Find where the given text appears and provide that cell's center as [X, Y] coordinate. 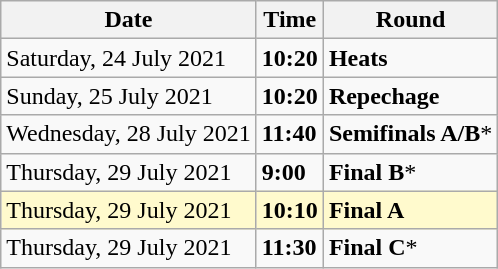
Final B* [410, 172]
10:10 [290, 210]
Time [290, 20]
Final A [410, 210]
Semifinals A/B* [410, 134]
Heats [410, 58]
Sunday, 25 July 2021 [129, 96]
11:40 [290, 134]
9:00 [290, 172]
Round [410, 20]
Date [129, 20]
Saturday, 24 July 2021 [129, 58]
11:30 [290, 248]
Wednesday, 28 July 2021 [129, 134]
Repechage [410, 96]
Final C* [410, 248]
